Extract the (X, Y) coordinate from the center of the cell holding the provided text.  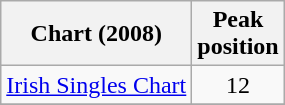
12 (238, 85)
Chart (2008) (96, 34)
Peakposition (238, 34)
Irish Singles Chart (96, 85)
